Provide the [X, Y] coordinate of the cell's center where the given text is located.  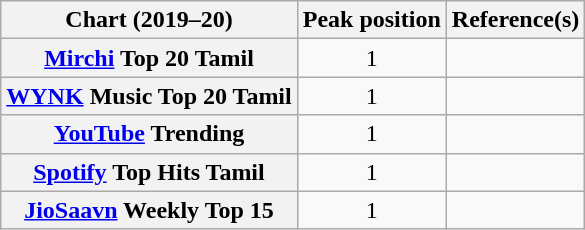
Peak position [372, 20]
Mirchi Top 20 Tamil [149, 58]
Spotify Top Hits Tamil [149, 172]
YouTube Trending [149, 134]
JioSaavn Weekly Top 15 [149, 210]
Chart (2019–20) [149, 20]
Reference(s) [516, 20]
WYNK Music Top 20 Tamil [149, 96]
